Scan for the cell matching the given text and deliver its (x, y) coordinate at center. 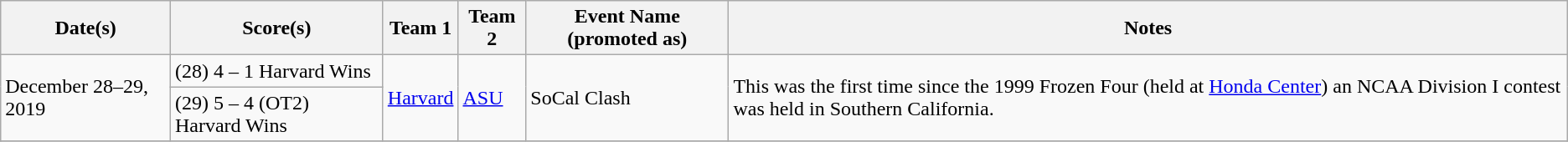
Team 1 (420, 28)
Notes (1148, 28)
(28) 4 – 1 Harvard Wins (276, 71)
Event Name (promoted as) (627, 28)
December 28–29, 2019 (85, 99)
Team 2 (493, 28)
(29) 5 – 4 (OT2) Harvard Wins (276, 114)
This was the first time since the 1999 Frozen Four (held at Honda Center) an NCAA Division I contest was held in Southern California. (1148, 99)
Score(s) (276, 28)
Harvard (420, 99)
Date(s) (85, 28)
SoCal Clash (627, 99)
ASU (493, 99)
